Output the [x, y] coordinate of the center of the cell containing the given text.  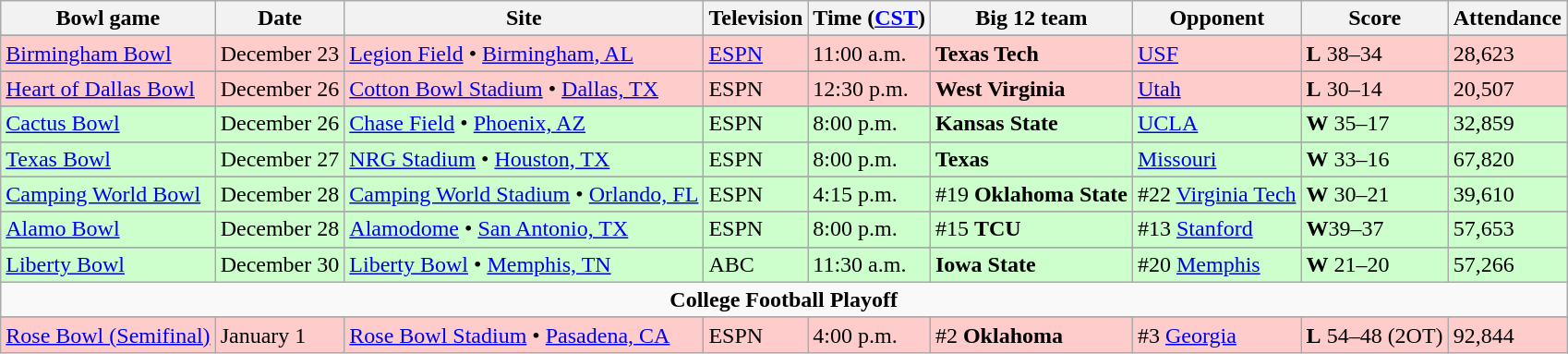
32,859 [1507, 124]
USF [1217, 54]
Alamo Bowl [108, 229]
Texas [1031, 159]
Camping World Bowl [108, 194]
L 54–48 (2OT) [1374, 335]
L 38–34 [1374, 54]
Attendance [1507, 18]
57,653 [1507, 229]
Score [1374, 18]
11:00 a.m. [870, 54]
Missouri [1217, 159]
Texas Tech [1031, 54]
December 30 [280, 264]
Cotton Bowl Stadium • Dallas, TX [525, 89]
Time (CST) [870, 18]
W 33–16 [1374, 159]
West Virginia [1031, 89]
Birmingham Bowl [108, 54]
Opponent [1217, 18]
W39–37 [1374, 229]
January 1 [280, 335]
11:30 a.m. [870, 264]
W 35–17 [1374, 124]
Heart of Dallas Bowl [108, 89]
Iowa State [1031, 264]
Bowl game [108, 18]
57,266 [1507, 264]
#15 TCU [1031, 229]
#22 Virginia Tech [1217, 194]
20,507 [1507, 89]
NRG Stadium • Houston, TX [525, 159]
92,844 [1507, 335]
Television [755, 18]
#20 Memphis [1217, 264]
December 23 [280, 54]
ABC [755, 264]
4:00 p.m. [870, 335]
#13 Stanford [1217, 229]
#19 Oklahoma State [1031, 194]
College Football Playoff [784, 299]
28,623 [1507, 54]
Kansas State [1031, 124]
#3 Georgia [1217, 335]
Site [525, 18]
Big 12 team [1031, 18]
Camping World Stadium • Orlando, FL [525, 194]
Liberty Bowl [108, 264]
Liberty Bowl • Memphis, TN [525, 264]
W 30–21 [1374, 194]
12:30 p.m. [870, 89]
Rose Bowl Stadium • Pasadena, CA [525, 335]
Rose Bowl (Semifinal) [108, 335]
39,610 [1507, 194]
W 21–20 [1374, 264]
Cactus Bowl [108, 124]
Texas Bowl [108, 159]
4:15 p.m. [870, 194]
L 30–14 [1374, 89]
#2 Oklahoma [1031, 335]
Legion Field • Birmingham, AL [525, 54]
Chase Field • Phoenix, AZ [525, 124]
UCLA [1217, 124]
67,820 [1507, 159]
Alamodome • San Antonio, TX [525, 229]
Date [280, 18]
Utah [1217, 89]
December 27 [280, 159]
